For the text-containing cell, return its midpoint in [X, Y] coordinate format. 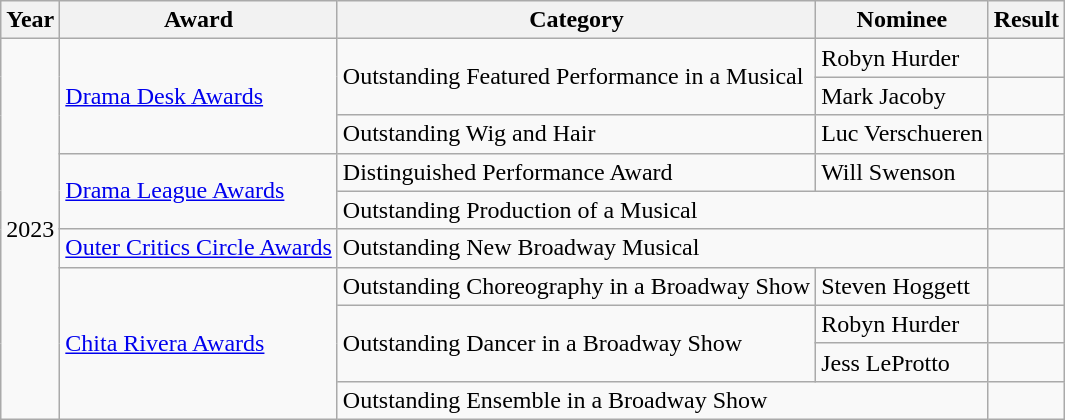
Outstanding Choreography in a Broadway Show [576, 286]
Outstanding New Broadway Musical [662, 248]
Will Swenson [902, 172]
Outstanding Featured Performance in a Musical [576, 77]
Year [30, 20]
Chita Rivera Awards [198, 343]
Outstanding Production of a Musical [662, 210]
Jess LeProtto [902, 362]
Drama League Awards [198, 191]
Steven Hoggett [902, 286]
2023 [30, 230]
Nominee [902, 20]
Result [1026, 20]
Outer Critics Circle Awards [198, 248]
Outstanding Dancer in a Broadway Show [576, 343]
Mark Jacoby [902, 96]
Award [198, 20]
Drama Desk Awards [198, 96]
Luc Verschueren [902, 134]
Category [576, 20]
Distinguished Performance Award [576, 172]
Outstanding Wig and Hair [576, 134]
Outstanding Ensemble in a Broadway Show [662, 400]
